For the text-containing cell, return its midpoint in (x, y) coordinate format. 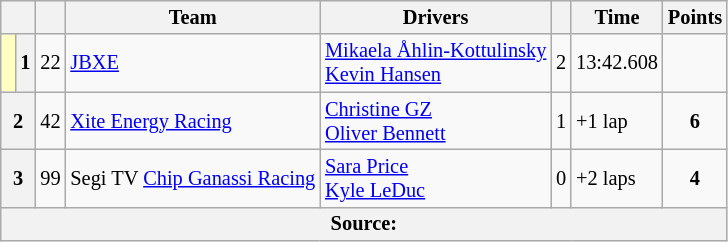
Christine GZ Oliver Bennett (436, 121)
Mikaela Åhlin-Kottulinsky Kevin Hansen (436, 63)
22 (50, 63)
3 (18, 178)
Xite Energy Racing (192, 121)
99 (50, 178)
Sara Price Kyle LeDuc (436, 178)
0 (561, 178)
4 (695, 178)
+2 laps (617, 178)
Points (695, 17)
Source: (364, 224)
Team (192, 17)
6 (695, 121)
JBXE (192, 63)
Segi TV Chip Ganassi Racing (192, 178)
+1 lap (617, 121)
13:42.608 (617, 63)
Time (617, 17)
42 (50, 121)
Drivers (436, 17)
